For the text-containing cell, return its midpoint in (X, Y) coordinate format. 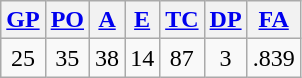
FA (274, 20)
.839 (274, 58)
25 (23, 58)
35 (67, 58)
14 (142, 58)
E (142, 20)
GP (23, 20)
38 (108, 58)
TC (182, 20)
A (108, 20)
PO (67, 20)
3 (226, 58)
87 (182, 58)
DP (226, 20)
